Provide the (x, y) coordinate of the cell's center where the given text is located.  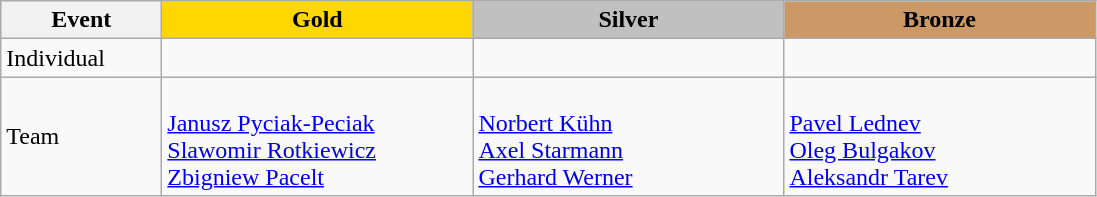
Bronze (940, 20)
Janusz Pyciak-Peciak Slawomir Rotkiewicz Zbigniew Pacelt (318, 136)
Event (82, 20)
Gold (318, 20)
Silver (628, 20)
Team (82, 136)
Individual (82, 58)
Norbert Kühn Axel Starmann Gerhard Werner (628, 136)
Pavel Lednev Oleg Bulgakov Aleksandr Tarev (940, 136)
